Search for the cell housing the specified text and yield its [x, y] center coordinate. 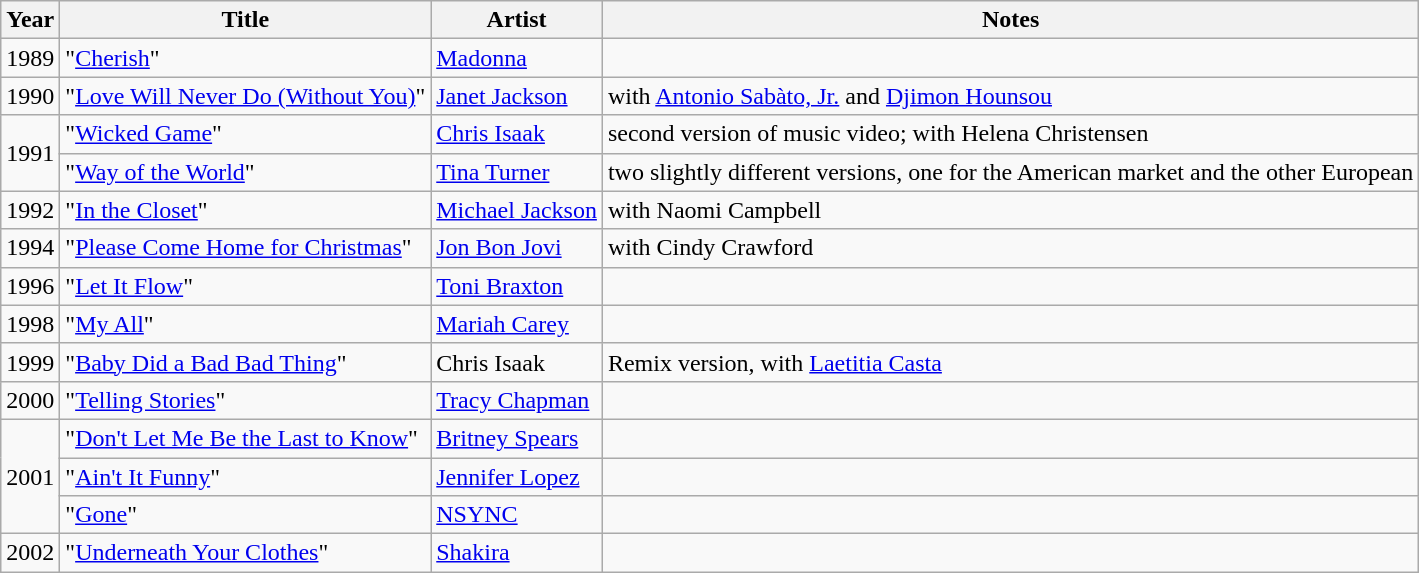
2001 [30, 476]
two slightly different versions, one for the American market and the other European [1010, 172]
1990 [30, 96]
2000 [30, 400]
Toni Braxton [517, 286]
with Antonio Sabàto, Jr. and Djimon Hounsou [1010, 96]
1996 [30, 286]
"Love Will Never Do (Without You)" [246, 96]
"Cherish" [246, 58]
1991 [30, 153]
Jennifer Lopez [517, 477]
second version of music video; with Helena Christensen [1010, 134]
"Please Come Home for Christmas" [246, 248]
Madonna [517, 58]
Year [30, 20]
"Don't Let Me Be the Last to Know" [246, 438]
1989 [30, 58]
Tina Turner [517, 172]
"Let It Flow" [246, 286]
"In the Closet" [246, 210]
1994 [30, 248]
"Underneath Your Clothes" [246, 553]
Title [246, 20]
"Telling Stories" [246, 400]
Mariah Carey [517, 324]
Michael Jackson [517, 210]
1998 [30, 324]
"Wicked Game" [246, 134]
"Ain't It Funny" [246, 477]
Britney Spears [517, 438]
1992 [30, 210]
Tracy Chapman [517, 400]
Jon Bon Jovi [517, 248]
with Naomi Campbell [1010, 210]
Remix version, with Laetitia Casta [1010, 362]
Artist [517, 20]
Notes [1010, 20]
1999 [30, 362]
Shakira [517, 553]
with Cindy Crawford [1010, 248]
"Way of the World" [246, 172]
"Baby Did a Bad Bad Thing" [246, 362]
"My All" [246, 324]
2002 [30, 553]
Janet Jackson [517, 96]
NSYNC [517, 515]
"Gone" [246, 515]
